Provide the [X, Y] coordinate of the cell's center where the given text is located.  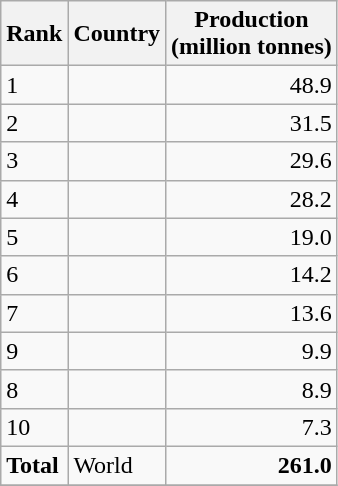
2 [34, 123]
World [117, 465]
261.0 [252, 465]
13.6 [252, 313]
19.0 [252, 237]
8 [34, 389]
Rank [34, 34]
1 [34, 85]
Country [117, 34]
29.6 [252, 161]
6 [34, 275]
3 [34, 161]
14.2 [252, 275]
Total [34, 465]
9 [34, 351]
8.9 [252, 389]
7.3 [252, 427]
Production(million tonnes) [252, 34]
31.5 [252, 123]
7 [34, 313]
48.9 [252, 85]
4 [34, 199]
9.9 [252, 351]
5 [34, 237]
10 [34, 427]
28.2 [252, 199]
